Detect which cell encompasses the target text, then output its (x, y) center coordinate. 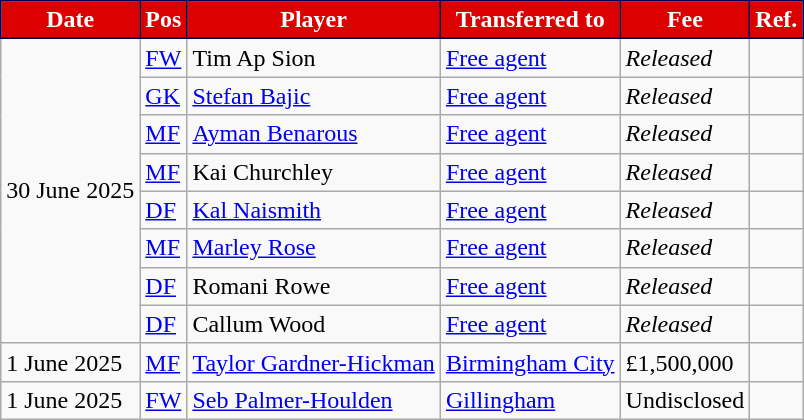
Gillingham (530, 400)
Romani Rowe (314, 286)
Undisclosed (685, 400)
30 June 2025 (70, 191)
Kal Naismith (314, 210)
Birmingham City (530, 362)
Tim Ap Sion (314, 58)
Date (70, 20)
Ayman Benarous (314, 134)
Transferred to (530, 20)
Callum Wood (314, 324)
Ref. (776, 20)
Stefan Bajic (314, 96)
Player (314, 20)
Taylor Gardner-Hickman (314, 362)
Kai Churchley (314, 172)
GK (164, 96)
£1,500,000 (685, 362)
Fee (685, 20)
Pos (164, 20)
Seb Palmer-Houlden (314, 400)
Marley Rose (314, 248)
